Pinpoint the cell where the given text exists, returning its (x, y) midpoint coordinate. 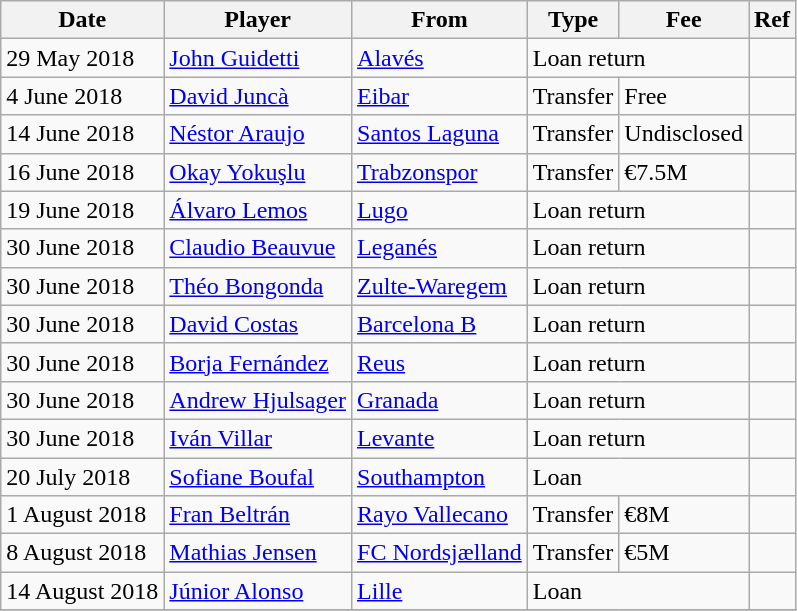
€7.5M (684, 172)
Type (573, 20)
19 June 2018 (82, 210)
8 August 2018 (82, 553)
Ref (772, 20)
Zulte-Waregem (440, 286)
Sofiane Boufal (258, 477)
Andrew Hjulsager (258, 400)
Player (258, 20)
Levante (440, 438)
Borja Fernández (258, 362)
Iván Villar (258, 438)
29 May 2018 (82, 58)
Reus (440, 362)
Granada (440, 400)
Fran Beltrán (258, 515)
Álvaro Lemos (258, 210)
€8M (684, 515)
Undisclosed (684, 134)
Southampton (440, 477)
1 August 2018 (82, 515)
Leganés (440, 248)
Rayo Vallecano (440, 515)
John Guidetti (258, 58)
€5M (684, 553)
14 June 2018 (82, 134)
Barcelona B (440, 324)
From (440, 20)
Théo Bongonda (258, 286)
David Costas (258, 324)
Júnior Alonso (258, 591)
Date (82, 20)
Néstor Araujo (258, 134)
4 June 2018 (82, 96)
FC Nordsjælland (440, 553)
16 June 2018 (82, 172)
Free (684, 96)
Santos Laguna (440, 134)
Lugo (440, 210)
Lille (440, 591)
20 July 2018 (82, 477)
Fee (684, 20)
Claudio Beauvue (258, 248)
Okay Yokuşlu (258, 172)
Alavés (440, 58)
14 August 2018 (82, 591)
Eibar (440, 96)
David Juncà (258, 96)
Mathias Jensen (258, 553)
Trabzonspor (440, 172)
